Extract the (x, y) coordinate from the center of the cell holding the provided text.  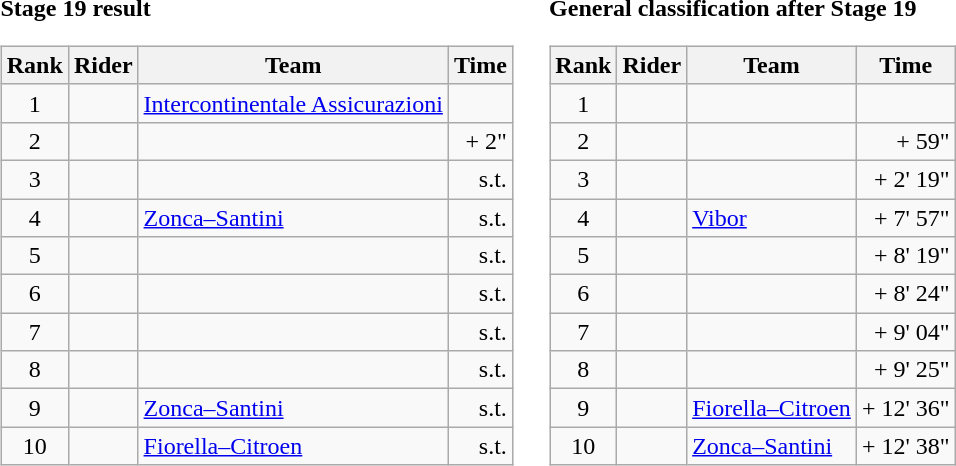
+ 12' 36" (906, 408)
+ 2" (480, 141)
+ 2' 19" (906, 179)
+ 59" (906, 141)
+ 8' 19" (906, 256)
+ 9' 04" (906, 332)
+ 12' 38" (906, 446)
+ 8' 24" (906, 294)
+ 7' 57" (906, 217)
Vibor (772, 217)
Intercontinentale Assicurazioni (293, 103)
+ 9' 25" (906, 370)
